Detect which cell encompasses the target text, then output its (x, y) center coordinate. 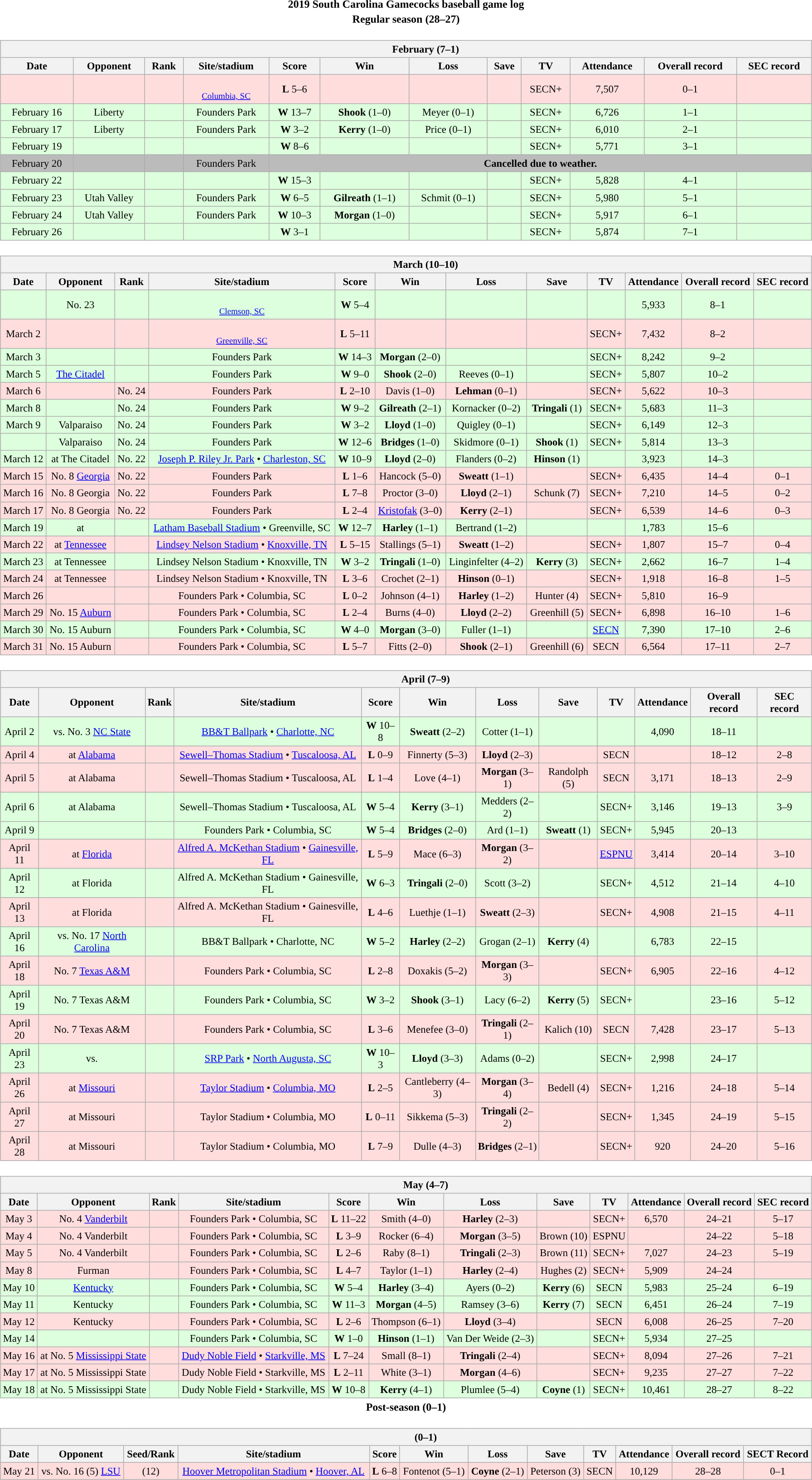
8,242 (653, 357)
Lloyd (2–3) (507, 755)
February (7–1) (406, 49)
W 15–3 (295, 180)
Reeves (0–1) (486, 374)
24–21 (720, 1219)
Kalich (10) (568, 1030)
Columbia, SC (226, 89)
February 24 (37, 215)
5,807 (653, 374)
14–4 (718, 476)
0–3 (783, 510)
1,783 (653, 527)
22–15 (724, 942)
3–1 (690, 146)
Stallings (5–1) (410, 544)
March 8 (24, 408)
W 6–3 (381, 883)
5–17 (783, 1219)
Coyne (1) (564, 1389)
Hinson (1–1) (406, 1338)
4,512 (662, 883)
W 12–7 (355, 527)
Luethje (1–1) (437, 912)
Harley (2–4) (490, 1270)
3,171 (662, 778)
1–6 (783, 613)
Morgan (3–1) (507, 778)
10,461 (656, 1389)
12–3 (718, 425)
6,570 (656, 1219)
March 6 (24, 391)
Finnerty (5–3) (437, 755)
Harley (2–3) (490, 1219)
L 5–6 (295, 89)
Brown (11) (564, 1253)
6,539 (653, 510)
Harley (3–4) (406, 1287)
3,923 (653, 459)
Kerry (3–1) (437, 808)
6,726 (607, 112)
Bertrand (1–2) (486, 527)
SRP Park • North Augusta, SC (268, 1059)
24–24 (720, 1270)
Harley (1–1) (410, 527)
L 5–11 (355, 334)
Randolph (5) (568, 778)
May 17 (19, 1373)
4,908 (662, 912)
vs. No. 16 (5) LSU (81, 1471)
Van Der Weide (2–3) (490, 1338)
23–16 (724, 1000)
Quigley (0–1) (486, 425)
26–25 (720, 1321)
28–28 (708, 1471)
White (3–1) (406, 1373)
Shook (2–1) (486, 647)
Fitts (2–0) (410, 647)
L 0–9 (381, 755)
Shook (2–0) (410, 374)
4–10 (784, 883)
vs. No. 17 North Carolina (92, 942)
Lloyd (2–1) (486, 493)
27–27 (720, 1373)
Tringali (1) (557, 408)
6,783 (662, 942)
Thompson (6–1) (406, 1321)
Ayers (0–2) (490, 1287)
15–6 (718, 527)
February 17 (37, 130)
24–23 (720, 1253)
5–16 (784, 1146)
6,451 (656, 1304)
vs. No. 3 NC State (92, 731)
2–9 (784, 778)
5,683 (653, 408)
5–13 (784, 1030)
Lloyd (3–4) (490, 1321)
5–14 (784, 1088)
April (7–9) (406, 679)
4–11 (784, 912)
14–5 (718, 493)
10,129 (644, 1471)
Kerry (3) (557, 561)
7,210 (653, 493)
Taylor (1–1) (406, 1270)
L 3–9 (349, 1236)
5,814 (653, 442)
W 1–0 (349, 1338)
Morgan (2–0) (410, 357)
May 8 (19, 1270)
March 19 (24, 527)
14–6 (718, 510)
Lloyd (2–0) (410, 459)
8–1 (718, 305)
Morgan (3–4) (507, 1088)
Love (4–1) (437, 778)
26–24 (720, 1304)
27–25 (720, 1338)
7–20 (783, 1321)
7–1 (690, 232)
Cotter (1–1) (507, 731)
10–3 (718, 391)
Johnson (4–1) (410, 595)
23–17 (724, 1030)
11–3 (718, 408)
4,090 (662, 731)
W 4–0 (355, 629)
4–12 (784, 971)
Crochet (2–1) (410, 578)
Adams (0–2) (507, 1059)
7,390 (653, 629)
May 18 (19, 1389)
5–15 (784, 1117)
Ard (1–1) (507, 830)
Medders (2–2) (507, 808)
L 2–11 (349, 1373)
Skidmore (0–1) (486, 442)
Davis (1–0) (410, 391)
L 0–11 (381, 1117)
April 23 (20, 1059)
W 13–7 (295, 112)
February 16 (37, 112)
7–21 (783, 1355)
March 22 (24, 544)
5,828 (607, 180)
L 4–6 (381, 912)
Furman (93, 1270)
L 11–22 (349, 1219)
Kerry (6) (564, 1287)
Cantleberry (4–3) (437, 1088)
April 11 (20, 854)
Lacy (6–2) (507, 1000)
Joseph P. Riley Jr. Park • Charleston, SC (242, 459)
6–1 (690, 215)
Gilreath (1–1) (364, 198)
April 2 (20, 731)
5–19 (783, 1253)
Morgan (3–2) (507, 854)
Kerry (5) (568, 1000)
24–17 (724, 1059)
W 8–6 (295, 146)
24–20 (724, 1146)
Morgan (4–5) (406, 1304)
Coyne (2–1) (498, 1471)
18–12 (724, 755)
Doxakis (5–2) (437, 971)
Lloyd (1–0) (410, 425)
Sweatt (1) (568, 830)
Sikkema (5–3) (437, 1117)
W 12–6 (355, 442)
Schmit (0–1) (449, 198)
February 23 (37, 198)
8–2 (718, 334)
5,933 (653, 305)
Sweatt (2–2) (437, 731)
13–3 (718, 442)
5,810 (653, 595)
5–12 (784, 1000)
L 7–24 (349, 1355)
1–5 (783, 578)
Meyer (0–1) (449, 112)
Flanders (0–2) (486, 459)
Morgan (3–0) (410, 629)
(0–1) (406, 1437)
March 23 (24, 561)
March 31 (24, 647)
Proctor (3–0) (410, 493)
16–10 (718, 613)
Morgan (3–5) (490, 1236)
Lehman (0–1) (486, 391)
W 6–5 (295, 198)
Hinson (0–1) (486, 578)
(12) (150, 1471)
W 10–9 (355, 459)
April 28 (20, 1146)
1–4 (783, 561)
April 18 (20, 971)
SECT Record (778, 1454)
Brown (10) (564, 1236)
Smith (4–0) (406, 1219)
5,945 (662, 830)
L 2–8 (381, 971)
L 7–9 (381, 1146)
25–24 (720, 1287)
28–27 (720, 1389)
5,622 (653, 391)
3,414 (662, 854)
Ramsey (3–6) (490, 1304)
Morgan (3–3) (507, 971)
Morgan (1–0) (364, 215)
3–10 (784, 854)
16–8 (718, 578)
Harley (1–2) (486, 595)
Shook (3–1) (437, 1000)
21–15 (724, 912)
1,918 (653, 578)
10–2 (718, 374)
27–26 (720, 1355)
15–7 (718, 544)
3,146 (662, 808)
May 14 (19, 1338)
Menefee (3–0) (437, 1030)
Mace (6–3) (437, 854)
Sweatt (2–3) (507, 912)
5,983 (656, 1287)
April 16 (20, 942)
L 5–15 (355, 544)
February 26 (37, 232)
No. 23 (81, 305)
2–1 (690, 130)
L 7–8 (355, 493)
Clemson, SC (242, 305)
6,435 (653, 476)
March (10–10) (406, 264)
8–22 (783, 1389)
Lloyd (2–2) (486, 613)
April 19 (20, 1000)
0–4 (783, 544)
5,980 (607, 198)
19–13 (724, 808)
Shook (1–0) (364, 112)
March 5 (24, 374)
W 11–3 (349, 1304)
22–16 (724, 971)
Hughes (2) (564, 1270)
1–1 (690, 112)
Fuller (1–1) (486, 629)
24–18 (724, 1088)
May 16 (19, 1355)
Hunter (4) (557, 595)
L 5–7 (355, 647)
7,428 (662, 1030)
L 4–7 (349, 1270)
L 5–9 (381, 854)
March 24 (24, 578)
18–11 (724, 731)
24–19 (724, 1117)
920 (662, 1146)
Seed/Rank (150, 1454)
March 26 (24, 595)
May 12 (19, 1321)
Latham Baseball Stadium • Greenville, SC (242, 527)
March 12 (24, 459)
W 3–1 (295, 232)
March 15 (24, 476)
2–7 (783, 647)
6,008 (656, 1321)
20–14 (724, 854)
April 20 (20, 1030)
5,771 (607, 146)
W 9–2 (355, 408)
Kerry (7) (564, 1304)
Tringali (2–3) (490, 1253)
W 5–2 (381, 942)
6,010 (607, 130)
14–3 (718, 459)
Price (0–1) (449, 130)
April 27 (20, 1117)
5,934 (656, 1338)
17–11 (718, 647)
Scott (3–2) (507, 883)
March 9 (24, 425)
L 6–8 (384, 1471)
at The Citadel (81, 459)
5–18 (783, 1236)
7,507 (607, 89)
Tringali (2–0) (437, 883)
Bedell (4) (568, 1088)
21–14 (724, 883)
April 5 (20, 778)
6–19 (783, 1287)
Greenhill (6) (557, 647)
February 19 (37, 146)
2–8 (784, 755)
4–1 (690, 180)
vs. (92, 1059)
Fontenot (5–1) (434, 1471)
Hinson (1) (557, 459)
May 4 (19, 1236)
W 14–3 (355, 357)
March 16 (24, 493)
April 26 (20, 1088)
Lloyd (3–3) (437, 1059)
March 30 (24, 629)
April 12 (20, 883)
Bridges (2–1) (507, 1146)
May 5 (19, 1253)
8,094 (656, 1355)
Dulle (4–3) (437, 1146)
Schunk (7) (557, 493)
16–7 (718, 561)
W 9–0 (355, 374)
Harley (2–2) (437, 942)
March 3 (24, 357)
5,917 (607, 215)
Kerry (1–0) (364, 130)
3–9 (784, 808)
L 1–6 (355, 476)
March 2 (24, 334)
Kerry (4) (568, 942)
Tringali (2–1) (507, 1030)
March 17 (24, 510)
20–13 (724, 830)
6,905 (662, 971)
5–1 (690, 198)
April 6 (20, 808)
Kristofak (3–0) (410, 510)
May 10 (19, 1287)
L 2–10 (355, 391)
1,345 (662, 1117)
Cancelled due to weather. (540, 164)
1,807 (653, 544)
7–19 (783, 1304)
17–10 (718, 629)
6,898 (653, 613)
April 9 (20, 830)
Rocker (6–4) (406, 1236)
18–13 (724, 778)
May 21 (19, 1471)
Hancock (5–0) (410, 476)
Bridges (2–0) (437, 830)
May 11 (19, 1304)
5,874 (607, 232)
6,149 (653, 425)
February 20 (37, 164)
Morgan (4–6) (490, 1373)
Greenville, SC (242, 334)
24–22 (720, 1236)
The Citadel (81, 374)
0–2 (783, 493)
7–22 (783, 1373)
2–6 (783, 629)
L 0–2 (355, 595)
Bridges (1–0) (410, 442)
Linginfelter (4–2) (486, 561)
May 3 (19, 1219)
Greenhill (5) (557, 613)
Plumlee (5–4) (490, 1389)
9–2 (718, 357)
May (4–7) (406, 1185)
Hoover Metropolitan Stadium • Hoover, AL (274, 1471)
Sweatt (1–2) (486, 544)
April 13 (20, 912)
L 2–5 (381, 1088)
Gilreath (2–1) (410, 408)
Burns (4–0) (410, 613)
February 22 (37, 180)
Shook (1) (557, 442)
6,564 (653, 647)
Raby (8–1) (406, 1253)
7,027 (656, 1253)
16–9 (718, 595)
April 4 (20, 755)
Kornacker (0–2) (486, 408)
Grogan (2–1) (507, 942)
March 29 (24, 613)
Tringali (2–2) (507, 1117)
2,998 (662, 1059)
1,216 (662, 1088)
Tringali (2–4) (490, 1355)
L 1–4 (381, 778)
Small (8–1) (406, 1355)
Peterson (3) (556, 1471)
Tringali (1–0) (410, 561)
9,235 (656, 1373)
7,432 (653, 334)
5,909 (656, 1270)
Kerry (2–1) (486, 510)
2,662 (653, 561)
Sweatt (1–1) (486, 476)
Kerry (4–1) (406, 1389)
at (81, 527)
